Find where the given text appears and provide that cell's center as [x, y] coordinate. 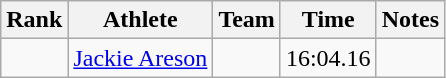
Time [328, 20]
Jackie Areson [140, 58]
16:04.16 [328, 58]
Athlete [140, 20]
Rank [34, 20]
Team [247, 20]
Notes [410, 20]
